Capture the cell that displays the provided text and extract its [x, y] central coordinate. 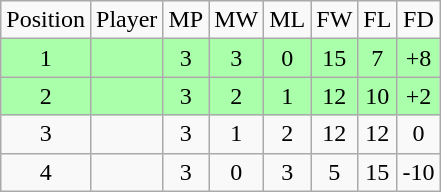
+8 [418, 58]
10 [378, 96]
MW [236, 20]
4 [46, 172]
-10 [418, 172]
ML [288, 20]
+2 [418, 96]
MP [186, 20]
Player [127, 20]
7 [378, 58]
FW [334, 20]
FD [418, 20]
5 [334, 172]
FL [378, 20]
Position [46, 20]
